Return the (X, Y) coordinate for the center point of the cell that contains the specified text.  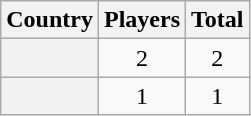
Total (218, 20)
Country (50, 20)
Players (142, 20)
